For the text-containing cell, return its midpoint in [X, Y] coordinate format. 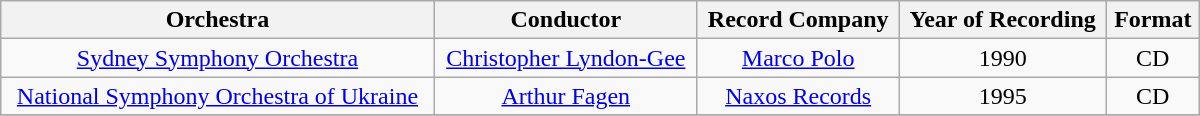
Arthur Fagen [566, 96]
Sydney Symphony Orchestra [218, 58]
Format [1152, 20]
1995 [1002, 96]
National Symphony Orchestra of Ukraine [218, 96]
1990 [1002, 58]
Orchestra [218, 20]
Marco Polo [798, 58]
Naxos Records [798, 96]
Record Company [798, 20]
Christopher Lyndon-Gee [566, 58]
Conductor [566, 20]
Year of Recording [1002, 20]
